From the cell containing the given text, extract its center point as (x, y) coordinate. 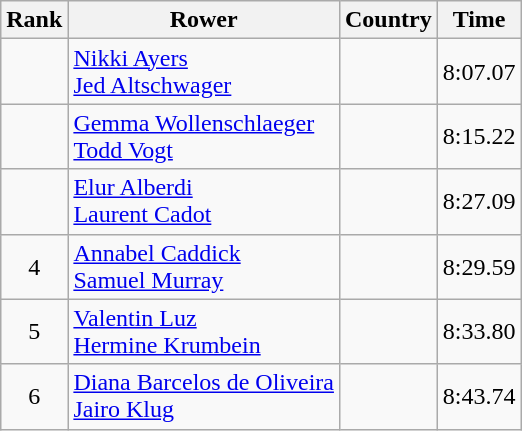
8:07.07 (479, 72)
Rank (34, 20)
5 (34, 332)
Country (388, 20)
4 (34, 266)
8:29.59 (479, 266)
8:33.80 (479, 332)
Diana Barcelos de OliveiraJairo Klug (204, 396)
Elur AlberdiLaurent Cadot (204, 202)
8:43.74 (479, 396)
Annabel CaddickSamuel Murray (204, 266)
8:27.09 (479, 202)
Time (479, 20)
Valentin LuzHermine Krumbein (204, 332)
Nikki AyersJed Altschwager (204, 72)
6 (34, 396)
8:15.22 (479, 136)
Gemma WollenschlaegerTodd Vogt (204, 136)
Rower (204, 20)
